Pinpoint the cell where the given text exists, returning its (X, Y) midpoint coordinate. 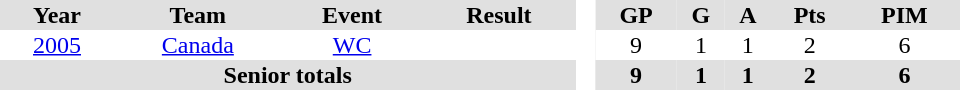
Result (500, 15)
Year (57, 15)
PIM (904, 15)
Event (352, 15)
2005 (57, 45)
Pts (810, 15)
Senior totals (288, 75)
WC (352, 45)
A (748, 15)
G (701, 15)
Canada (198, 45)
Team (198, 15)
GP (636, 15)
